Provide the (x, y) coordinate of the cell's center where the given text is located.  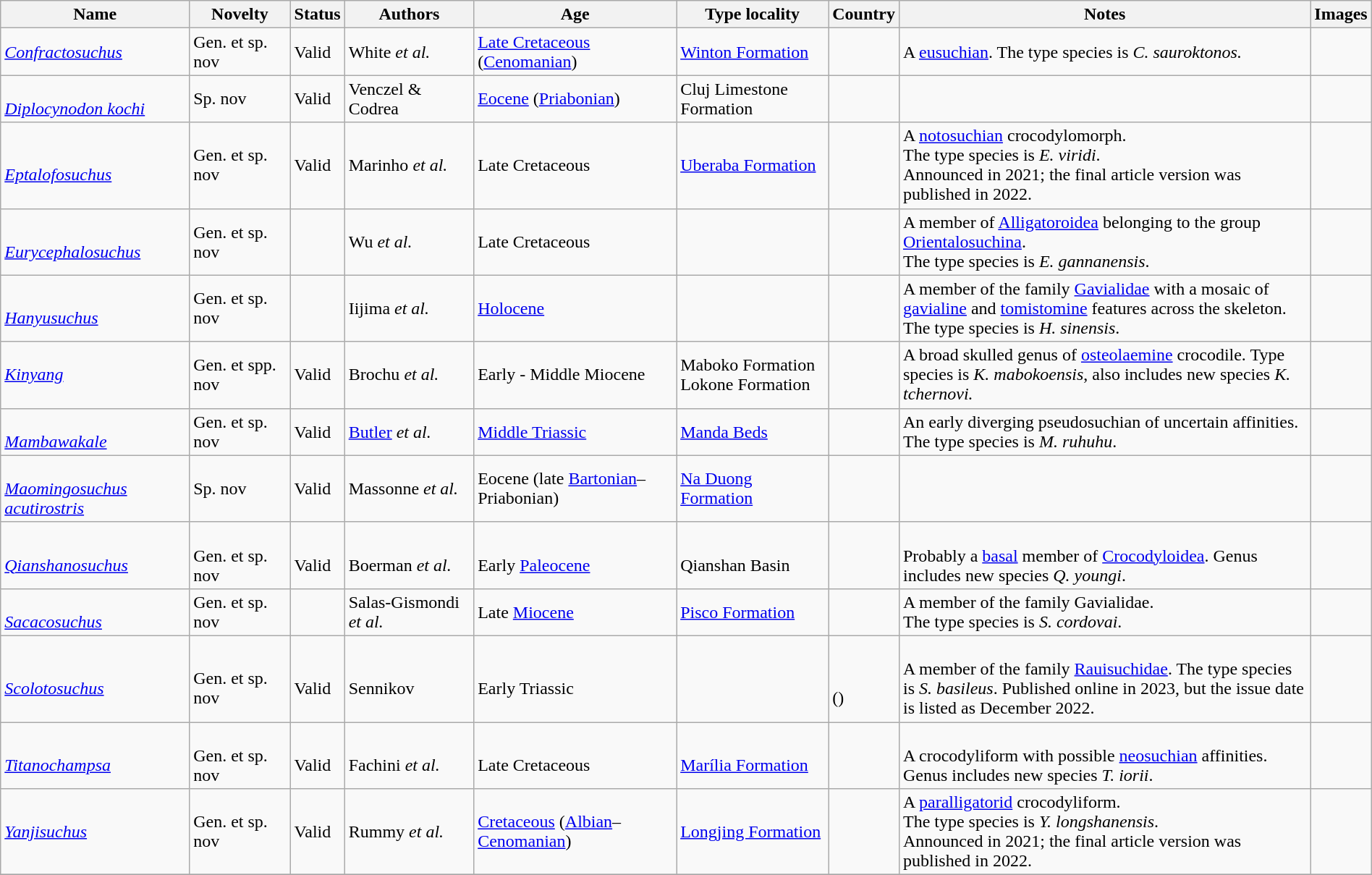
Probably a basal member of Crocodyloidea. Genus includes new species Q. youngi. (1104, 555)
Marinho et al. (409, 165)
Late Miocene (575, 612)
Eocene (late Bartonian–Priabonian) (575, 489)
Status (317, 14)
A broad skulled genus of osteolaemine crocodile. Type species is K. mabokoensis, also includes new species K. tchernovi. (1104, 375)
Salas-Gismondi et al. (409, 612)
Scolotosuchus (96, 679)
A paralligatorid crocodyliform. The type species is Y. longshanensis. Announced in 2021; the final article version was published in 2022. (1104, 832)
Eurycephalosuchus (96, 242)
A member of Alligatoroidea belonging to the group Orientalosuchina. The type species is E. gannanensis. (1104, 242)
Cretaceous (Albian–Cenomanian) (575, 832)
Maomingosuchus acutirostris (96, 489)
Wu et al. (409, 242)
Winton Formation (753, 52)
Titanochampsa (96, 756)
Longjing Formation (753, 832)
Manda Beds (753, 431)
Notes (1104, 14)
An early diverging pseudosuchian of uncertain affinities. The type species is M. ruhuhu. (1104, 431)
Country (864, 14)
Boerman et al. (409, 555)
Early Paleocene (575, 555)
Sacacosuchus (96, 612)
Brochu et al. (409, 375)
Massonne et al. (409, 489)
A notosuchian crocodylomorph. The type species is E. viridi. Announced in 2021; the final article version was published in 2022. (1104, 165)
Iijima et al. (409, 308)
Sennikov (409, 679)
Yanjisuchus (96, 832)
Eptalofosuchus (96, 165)
Rummy et al. (409, 832)
A member of the family Gavialidae. The type species is S. cordovai. (1104, 612)
Cluj Limestone Formation (753, 98)
Late Cretaceous (Cenomanian) (575, 52)
Venczel & Codrea (409, 98)
Early Triassic (575, 679)
Middle Triassic (575, 431)
Gen. et spp. nov (240, 375)
() (864, 679)
Authors (409, 14)
Early - Middle Miocene (575, 375)
Type locality (753, 14)
Qianshanosuchus (96, 555)
Hanyusuchus (96, 308)
Uberaba Formation (753, 165)
A member of the family Rauisuchidae. The type species is S. basileus. Published online in 2023, but the issue date is listed as December 2022. (1104, 679)
Holocene (575, 308)
Na Duong Formation (753, 489)
Fachini et al. (409, 756)
Name (96, 14)
Marília Formation (753, 756)
Butler et al. (409, 431)
A member of the family Gavialidae with a mosaic of gavialine and tomistomine features across the skeleton. The type species is H. sinensis. (1104, 308)
Confractosuchus (96, 52)
Age (575, 14)
Pisco Formation (753, 612)
A eusuchian. The type species is C. sauroktonos. (1104, 52)
A crocodyliform with possible neosuchian affinities. Genus includes new species T. iorii. (1104, 756)
Eocene (Priabonian) (575, 98)
White et al. (409, 52)
Novelty (240, 14)
Maboko FormationLokone Formation (753, 375)
Mambawakale (96, 431)
Kinyang (96, 375)
Images (1341, 14)
Diplocynodon kochi (96, 98)
Qianshan Basin (753, 555)
